Return [x, y] of the center of cell containing provided text 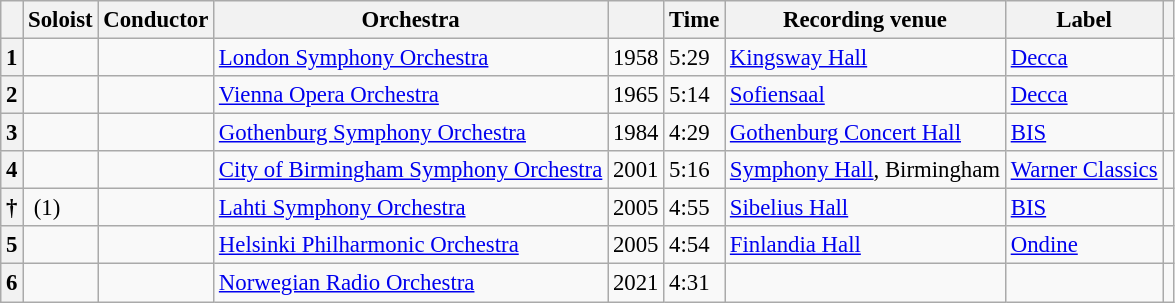
4:29 [694, 133]
Ondine [1084, 245]
Sibelius Hall [866, 208]
Symphony Hall, Birmingham [866, 170]
Norwegian Radio Orchestra [411, 283]
City of Birmingham Symphony Orchestra [411, 170]
6 [12, 283]
4:31 [694, 283]
2001 [636, 170]
Time [694, 20]
4:55 [694, 208]
5:16 [694, 170]
1965 [636, 95]
2 [12, 95]
5:14 [694, 95]
3 [12, 133]
1958 [636, 58]
Orchestra [411, 20]
Finlandia Hall [866, 245]
Conductor [156, 20]
4:54 [694, 245]
† [12, 208]
5 [12, 245]
4 [12, 170]
Soloist [60, 20]
Sofiensaal [866, 95]
5:29 [694, 58]
Gothenburg Symphony Orchestra [411, 133]
Warner Classics [1084, 170]
Gothenburg Concert Hall [866, 133]
London Symphony Orchestra [411, 58]
Label [1084, 20]
Vienna Opera Orchestra [411, 95]
1984 [636, 133]
2021 [636, 283]
Helsinki Philharmonic Orchestra [411, 245]
Kingsway Hall [866, 58]
1 [12, 58]
Lahti Symphony Orchestra [411, 208]
(1) [60, 208]
Recording venue [866, 20]
